Scan for the cell matching the given text and deliver its [x, y] coordinate at center. 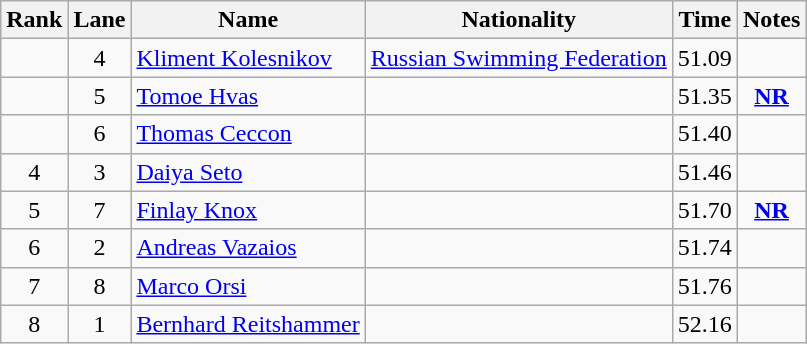
Notes [771, 20]
2 [100, 248]
52.16 [704, 324]
Nationality [518, 20]
1 [100, 324]
51.70 [704, 210]
51.74 [704, 248]
Bernhard Reitshammer [248, 324]
51.40 [704, 134]
Daiya Seto [248, 172]
Finlay Knox [248, 210]
51.09 [704, 58]
Time [704, 20]
Kliment Kolesnikov [248, 58]
3 [100, 172]
Tomoe Hvas [248, 96]
Name [248, 20]
Lane [100, 20]
Russian Swimming Federation [518, 58]
Rank [34, 20]
51.46 [704, 172]
51.76 [704, 286]
51.35 [704, 96]
Thomas Ceccon [248, 134]
Andreas Vazaios [248, 248]
Marco Orsi [248, 286]
